Pinpoint the cell where the given text exists, returning its (x, y) midpoint coordinate. 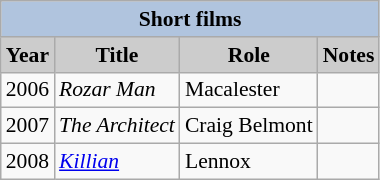
Role (249, 55)
The Architect (117, 126)
2007 (28, 126)
Craig Belmont (249, 126)
Notes (349, 55)
2008 (28, 162)
Year (28, 55)
Short films (190, 19)
2006 (28, 90)
Macalester (249, 90)
Lennox (249, 162)
Rozar Man (117, 90)
Title (117, 55)
Killian (117, 162)
